Provide the (X, Y) coordinate of the cell's center where the given text is located.  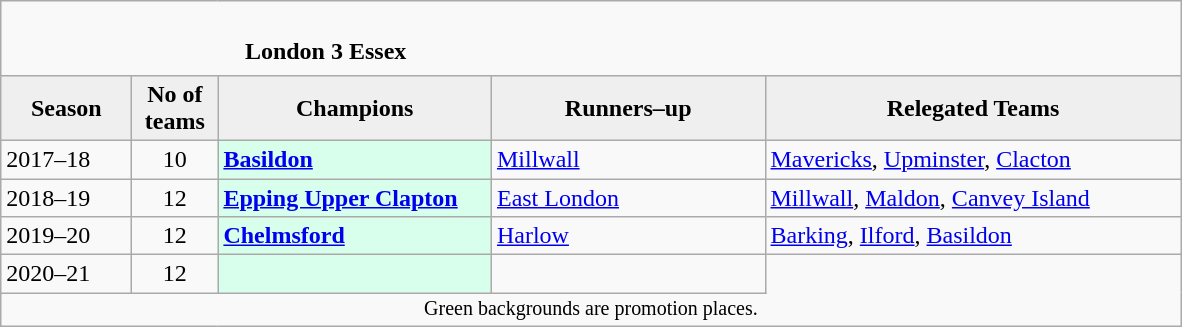
Green backgrounds are promotion places. (591, 310)
Barking, Ilford, Basildon (973, 236)
Runners–up (628, 108)
2019–20 (66, 236)
2018–19 (66, 197)
Millwall, Maldon, Canvey Island (973, 197)
Mavericks, Upminster, Clacton (973, 159)
No of teams (175, 108)
Relegated Teams (973, 108)
Epping Upper Clapton (355, 197)
Season (66, 108)
Harlow (628, 236)
Basildon (355, 159)
Chelmsford (355, 236)
10 (175, 159)
Millwall (628, 159)
East London (628, 197)
Champions (355, 108)
2017–18 (66, 159)
2020–21 (66, 274)
